Return [X, Y] of the center of cell containing provided text 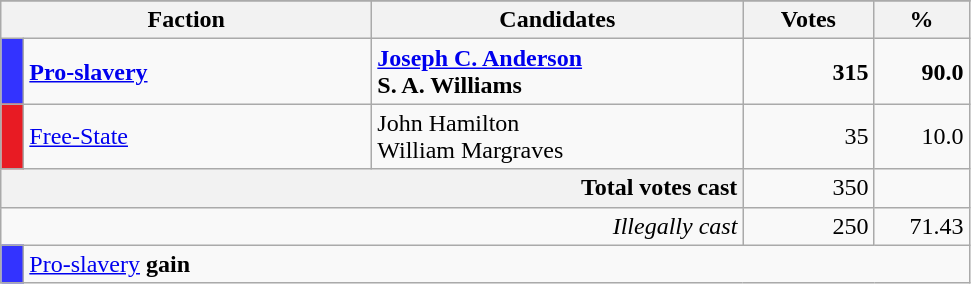
315 [808, 72]
John HamiltonWilliam Margraves [558, 136]
35 [808, 136]
Pro-slavery gain [496, 264]
350 [808, 188]
250 [808, 226]
Faction [186, 20]
Total votes cast [372, 188]
Free-State [198, 136]
Pro-slavery [198, 72]
Candidates [558, 20]
Illegally cast [372, 226]
Joseph C. AndersonS. A. Williams [558, 72]
% [922, 20]
90.0 [922, 72]
10.0 [922, 136]
71.43 [922, 226]
Votes [808, 20]
